Detect which cell encompasses the target text, then output its (x, y) center coordinate. 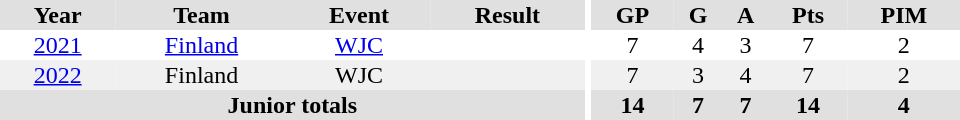
G (698, 15)
Team (202, 15)
GP (632, 15)
2021 (58, 45)
Junior totals (292, 105)
Pts (808, 15)
PIM (904, 15)
A (746, 15)
Event (359, 15)
2022 (58, 75)
Result (507, 15)
Year (58, 15)
